Capture the cell that displays the provided text and extract its [x, y] central coordinate. 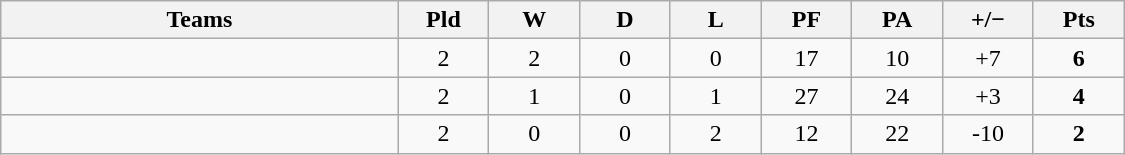
24 [898, 96]
+7 [988, 58]
PF [806, 20]
Pts [1078, 20]
D [626, 20]
22 [898, 134]
17 [806, 58]
PA [898, 20]
+3 [988, 96]
+/− [988, 20]
Pld [444, 20]
L [716, 20]
Teams [200, 20]
-10 [988, 134]
12 [806, 134]
10 [898, 58]
27 [806, 96]
W [534, 20]
6 [1078, 58]
4 [1078, 96]
